Search for the cell housing the specified text and yield its [x, y] center coordinate. 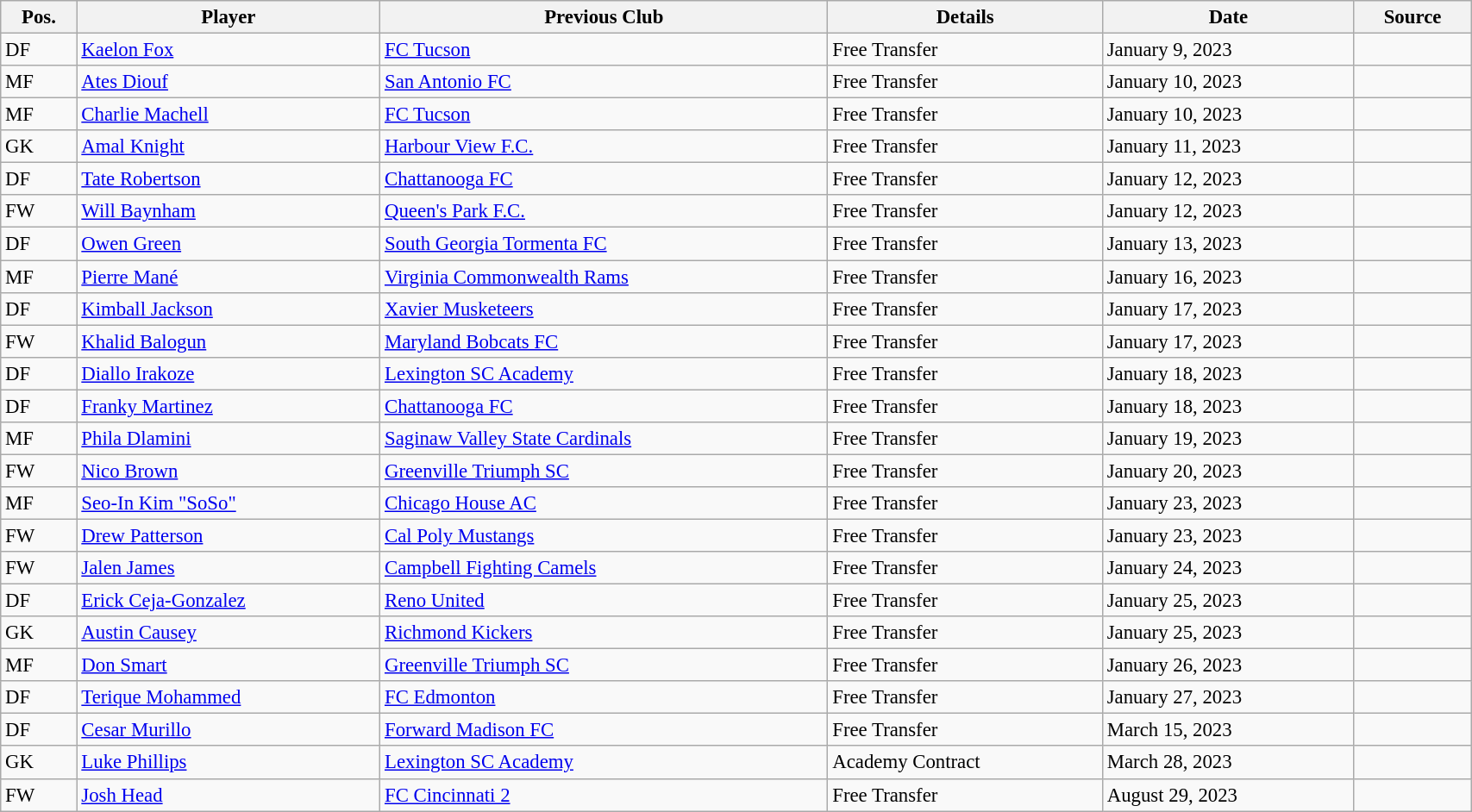
January 11, 2023 [1228, 147]
January 16, 2023 [1228, 277]
Phila Dlamini [229, 439]
Drew Patterson [229, 535]
Virginia Commonwealth Rams [604, 277]
Franky Martinez [229, 406]
Ates Diouf [229, 82]
Diallo Irakoze [229, 373]
San Antonio FC [604, 82]
Forward Madison FC [604, 730]
Nico Brown [229, 471]
Owen Green [229, 244]
Khalid Balogun [229, 341]
Reno United [604, 601]
Xavier Musketeers [604, 309]
January 20, 2023 [1228, 471]
Terique Mohammed [229, 697]
Josh Head [229, 795]
Jalen James [229, 568]
Erick Ceja-Gonzalez [229, 601]
Campbell Fighting Camels [604, 568]
January 24, 2023 [1228, 568]
Kaelon Fox [229, 50]
Saginaw Valley State Cardinals [604, 439]
January 27, 2023 [1228, 697]
Pierre Mané [229, 277]
Kimball Jackson [229, 309]
Queen's Park F.C. [604, 211]
South Georgia Tormenta FC [604, 244]
Amal Knight [229, 147]
March 28, 2023 [1228, 763]
Tate Robertson [229, 179]
Charlie Machell [229, 115]
Chicago House AC [604, 503]
Richmond Kickers [604, 633]
January 9, 2023 [1228, 50]
Academy Contract [965, 763]
Cal Poly Mustangs [604, 535]
March 15, 2023 [1228, 730]
Maryland Bobcats FC [604, 341]
Luke Phillips [229, 763]
Cesar Murillo [229, 730]
Source [1412, 17]
Player [229, 17]
Seo-In Kim "SoSo" [229, 503]
Pos. [39, 17]
January 26, 2023 [1228, 665]
August 29, 2023 [1228, 795]
FC Cincinnati 2 [604, 795]
Date [1228, 17]
Previous Club [604, 17]
Austin Causey [229, 633]
FC Edmonton [604, 697]
Don Smart [229, 665]
January 19, 2023 [1228, 439]
Harbour View F.C. [604, 147]
Details [965, 17]
Will Baynham [229, 211]
January 13, 2023 [1228, 244]
